Capture the cell that displays the provided text and extract its (X, Y) central coordinate. 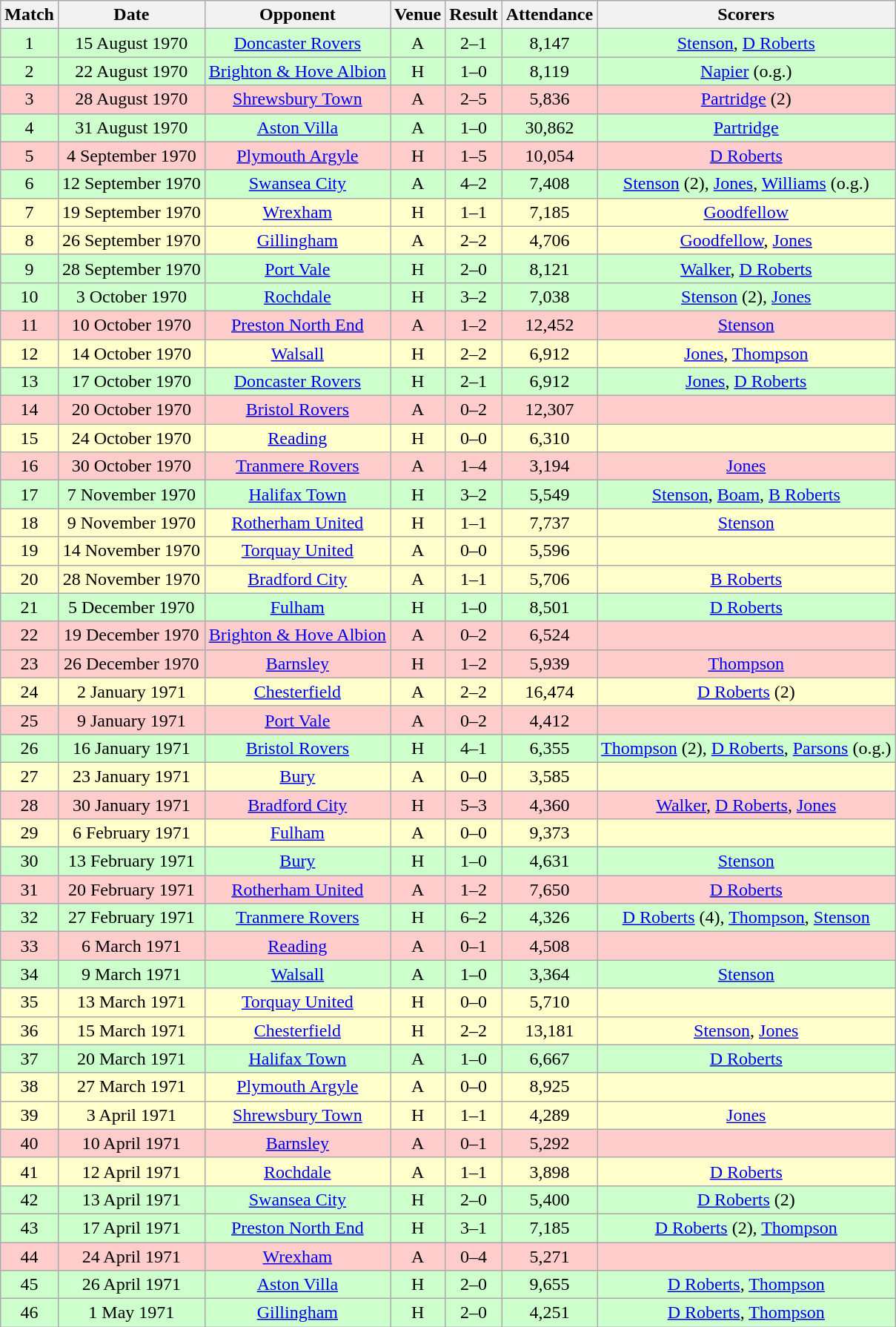
16 January 1971 (131, 748)
4,631 (549, 861)
9,373 (549, 833)
Walker, D Roberts, Jones (746, 804)
5,710 (549, 1002)
Venue (418, 15)
14 November 1970 (131, 551)
1 (30, 43)
28 November 1970 (131, 579)
39 (30, 1115)
7,408 (549, 184)
6 (30, 184)
35 (30, 1002)
28 August 1970 (131, 99)
4 September 1970 (131, 156)
2 January 1971 (131, 692)
24 October 1970 (131, 438)
10 April 1971 (131, 1143)
32 (30, 918)
6,355 (549, 748)
8,119 (549, 71)
4,508 (549, 946)
28 September 1970 (131, 268)
6,524 (549, 635)
29 (30, 833)
2–5 (474, 99)
Walker, D Roberts (746, 268)
24 (30, 692)
19 (30, 551)
27 March 1971 (131, 1087)
17 (30, 494)
37 (30, 1059)
7 (30, 212)
23 January 1971 (131, 776)
20 February 1971 (131, 890)
1 May 1971 (131, 1313)
8,121 (549, 268)
31 August 1970 (131, 128)
43 (30, 1228)
31 (30, 890)
D Roberts (2), Thompson (746, 1228)
40 (30, 1143)
12,307 (549, 410)
8,925 (549, 1087)
4,289 (549, 1115)
30,862 (549, 128)
Attendance (549, 15)
5,400 (549, 1199)
26 September 1970 (131, 240)
20 October 1970 (131, 410)
3,585 (549, 776)
0–4 (474, 1257)
6,310 (549, 438)
5,271 (549, 1257)
20 March 1971 (131, 1059)
Match (30, 15)
5 December 1970 (131, 607)
Napier (o.g.) (746, 71)
8 (30, 240)
Result (474, 15)
28 (30, 804)
17 October 1970 (131, 382)
Goodfellow (746, 212)
12 April 1971 (131, 1171)
5,549 (549, 494)
13 April 1971 (131, 1199)
18 (30, 523)
5 (30, 156)
26 December 1970 (131, 663)
16,474 (549, 692)
22 August 1970 (131, 71)
13,181 (549, 1030)
13 March 1971 (131, 1002)
12,452 (549, 325)
4,412 (549, 720)
41 (30, 1171)
6–2 (474, 918)
38 (30, 1087)
23 (30, 663)
9 March 1971 (131, 974)
24 April 1971 (131, 1257)
5,836 (549, 99)
10,054 (549, 156)
42 (30, 1199)
7,038 (549, 297)
4,360 (549, 804)
Opponent (297, 15)
44 (30, 1257)
Stenson, Boam, B Roberts (746, 494)
Thompson (746, 663)
46 (30, 1313)
1–5 (474, 156)
1–4 (474, 466)
5–3 (474, 804)
22 (30, 635)
Jones, Thompson (746, 354)
10 October 1970 (131, 325)
Stenson (2), Jones, Williams (o.g.) (746, 184)
13 February 1971 (131, 861)
8,147 (549, 43)
Date (131, 15)
11 (30, 325)
27 February 1971 (131, 918)
8,501 (549, 607)
2 (30, 71)
12 September 1970 (131, 184)
Goodfellow, Jones (746, 240)
14 October 1970 (131, 354)
9 November 1970 (131, 523)
3,194 (549, 466)
Stenson, Jones (746, 1030)
25 (30, 720)
36 (30, 1030)
15 (30, 438)
33 (30, 946)
14 (30, 410)
3,364 (549, 974)
4,326 (549, 918)
4–1 (474, 748)
27 (30, 776)
19 December 1970 (131, 635)
Stenson, D Roberts (746, 43)
Partridge (746, 128)
Jones, D Roberts (746, 382)
5,292 (549, 1143)
10 (30, 297)
6 March 1971 (131, 946)
21 (30, 607)
Scorers (746, 15)
17 April 1971 (131, 1228)
45 (30, 1285)
4,251 (549, 1313)
3,898 (549, 1171)
16 (30, 466)
19 September 1970 (131, 212)
3 (30, 99)
34 (30, 974)
9 (30, 268)
4–2 (474, 184)
4 (30, 128)
Partridge (2) (746, 99)
9,655 (549, 1285)
30 (30, 861)
26 April 1971 (131, 1285)
4,706 (549, 240)
30 January 1971 (131, 804)
9 January 1971 (131, 720)
12 (30, 354)
15 August 1970 (131, 43)
7,650 (549, 890)
5,706 (549, 579)
3–1 (474, 1228)
3 October 1970 (131, 297)
26 (30, 748)
6 February 1971 (131, 833)
20 (30, 579)
5,939 (549, 663)
Thompson (2), D Roberts, Parsons (o.g.) (746, 748)
13 (30, 382)
7 November 1970 (131, 494)
6,667 (549, 1059)
B Roberts (746, 579)
7,737 (549, 523)
5,596 (549, 551)
3 April 1971 (131, 1115)
30 October 1970 (131, 466)
D Roberts (4), Thompson, Stenson (746, 918)
15 March 1971 (131, 1030)
Stenson (2), Jones (746, 297)
